Determine the [x, y] coordinate at the center of the cell enclosing the given text.  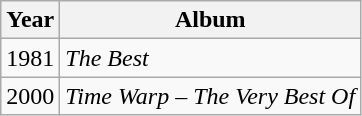
1981 [30, 58]
The Best [210, 58]
2000 [30, 96]
Album [210, 20]
Year [30, 20]
Time Warp – The Very Best Of [210, 96]
